Search for the cell housing the specified text and yield its (x, y) center coordinate. 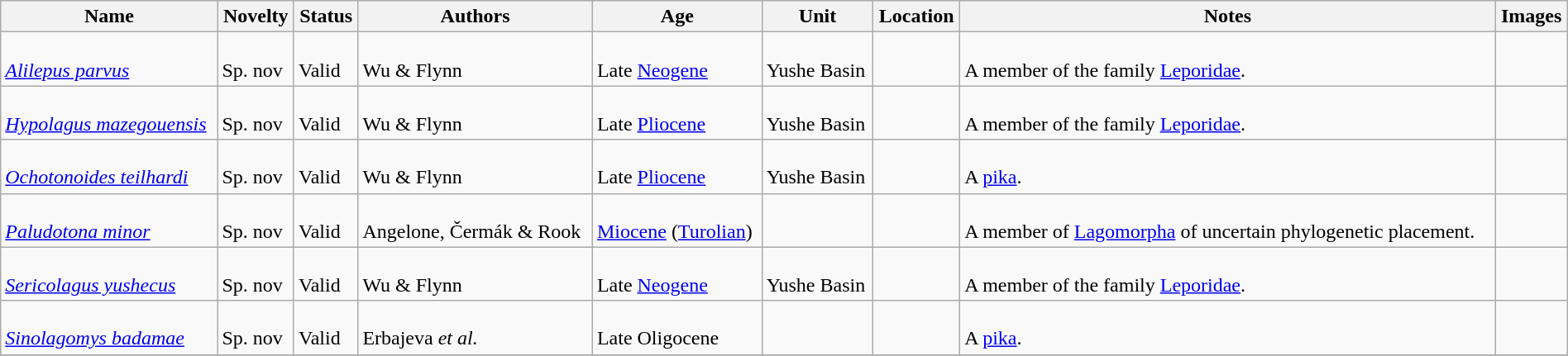
Angelone, Čermák & Rook (476, 220)
Location (916, 17)
Status (326, 17)
Images (1532, 17)
Unit (817, 17)
Authors (476, 17)
Sericolagus yushecus (109, 274)
Novelty (256, 17)
Ochotonoides teilhardi (109, 167)
Erbajeva et al. (476, 327)
Age (676, 17)
Sinolagomys badamae (109, 327)
Hypolagus mazegouensis (109, 112)
Name (109, 17)
Alilepus parvus (109, 59)
Late Oligocene (676, 327)
A member of Lagomorpha of uncertain phylogenetic placement. (1228, 220)
Notes (1228, 17)
Miocene (Turolian) (676, 220)
Paludotona minor (109, 220)
